From the cell containing the given text, extract its center point as (X, Y) coordinate. 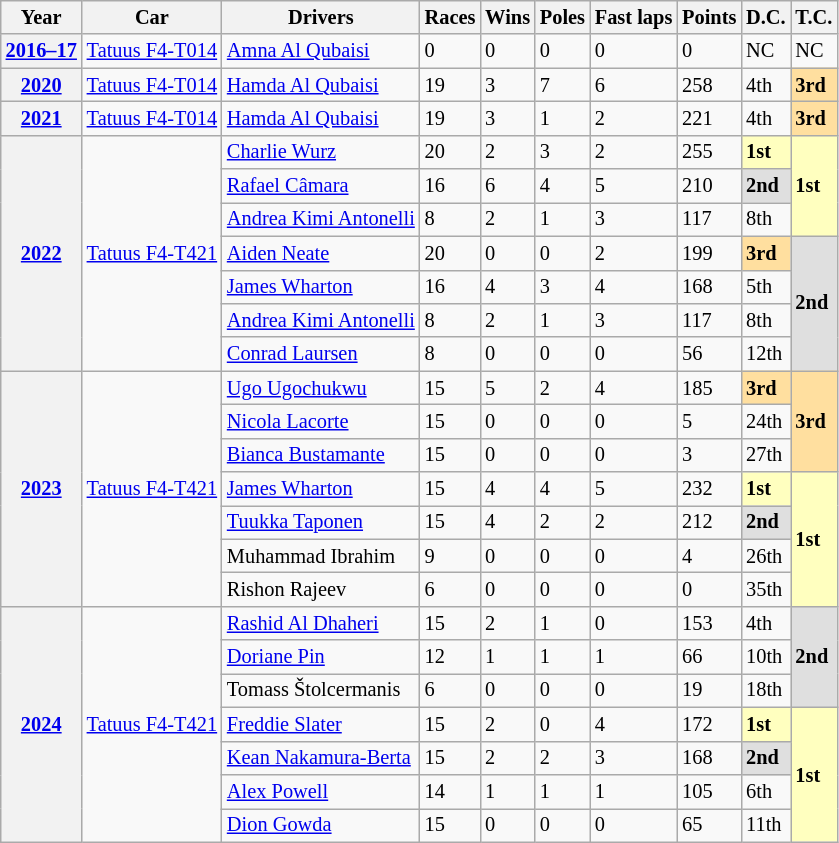
Nicola Lacorte (321, 421)
Bianca Bustamante (321, 455)
Rafael Câmara (321, 186)
14 (450, 791)
6th (766, 791)
2024 (42, 724)
153 (709, 623)
18th (766, 690)
Amna Al Qubaisi (321, 51)
27th (766, 455)
185 (709, 388)
Alex Powell (321, 791)
Kean Nakamura-Berta (321, 758)
35th (766, 589)
Car (152, 17)
2020 (42, 85)
255 (709, 152)
Year (42, 17)
D.C. (766, 17)
Aiden Neate (321, 253)
11th (766, 825)
221 (709, 118)
258 (709, 85)
232 (709, 489)
Muhammad Ibrahim (321, 556)
65 (709, 825)
2021 (42, 118)
Drivers (321, 17)
5th (766, 287)
210 (709, 186)
Fast laps (634, 17)
12th (766, 354)
56 (709, 354)
2023 (42, 489)
Rashid Al Dhaheri (321, 623)
Points (709, 17)
26th (766, 556)
Races (450, 17)
Ugo Ugochukwu (321, 388)
Wins (508, 17)
199 (709, 253)
212 (709, 522)
Freddie Slater (321, 724)
12 (450, 657)
2016–17 (42, 51)
Doriane Pin (321, 657)
2022 (42, 253)
Charlie Wurz (321, 152)
7 (562, 85)
10th (766, 657)
Rishon Rajeev (321, 589)
Tuukka Taponen (321, 522)
Conrad Laursen (321, 354)
T.C. (814, 17)
9 (450, 556)
105 (709, 791)
Poles (562, 17)
Tomass Štolcermanis (321, 690)
24th (766, 421)
66 (709, 657)
Dion Gowda (321, 825)
172 (709, 724)
